Scan for the cell matching the given text and deliver its (X, Y) coordinate at center. 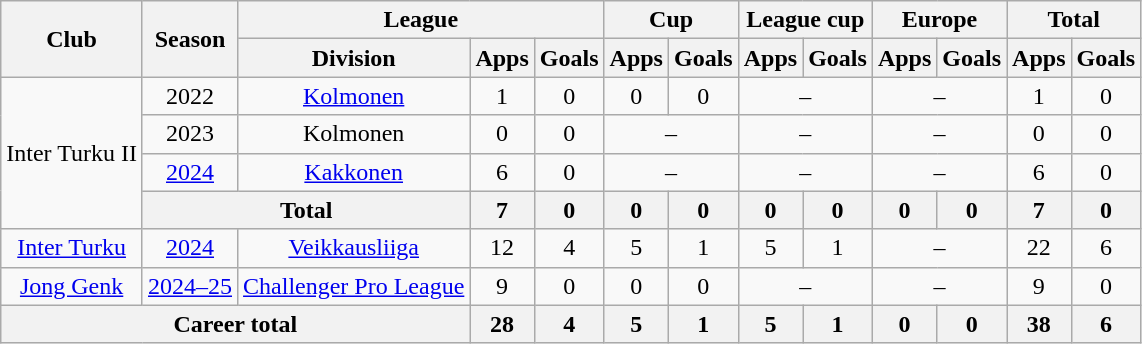
38 (1039, 324)
Inter Turku (72, 248)
2024–25 (190, 286)
Europe (939, 20)
12 (502, 248)
Season (190, 39)
Division (354, 58)
Jong Genk (72, 286)
22 (1039, 248)
Club (72, 39)
League (421, 20)
Kakkonen (354, 172)
2022 (190, 96)
Challenger Pro League (354, 286)
Inter Turku II (72, 153)
2023 (190, 134)
28 (502, 324)
Cup (671, 20)
League cup (805, 20)
Veikkausliiga (354, 248)
Career total (236, 324)
